Capture the cell that displays the provided text and extract its [x, y] central coordinate. 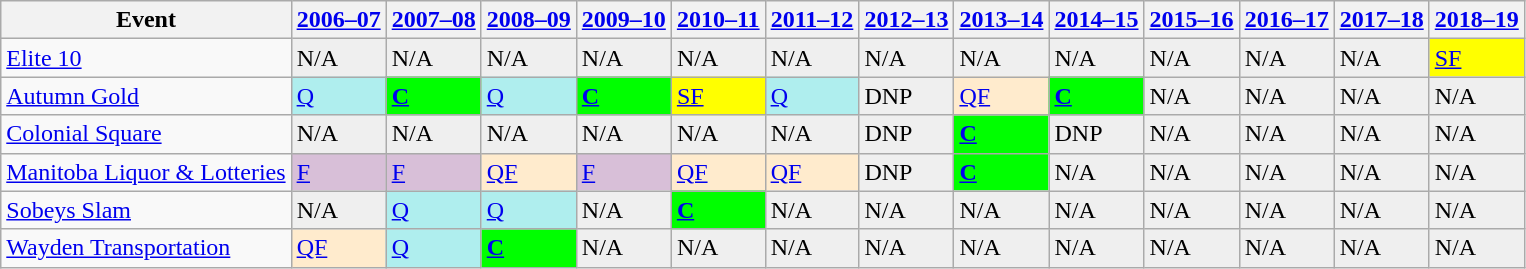
2011–12 [812, 20]
2015–16 [1192, 20]
2008–09 [528, 20]
2016–17 [1286, 20]
2006–07 [338, 20]
Wayden Transportation [146, 248]
2007–08 [434, 20]
Manitoba Liquor & Lotteries [146, 172]
Event [146, 20]
2012–13 [906, 20]
2010–11 [718, 20]
Sobeys Slam [146, 210]
2009–10 [624, 20]
Autumn Gold [146, 96]
2018–19 [1476, 20]
Colonial Square [146, 134]
Elite 10 [146, 58]
2017–18 [1382, 20]
2013–14 [1002, 20]
2014–15 [1096, 20]
